Search for the cell housing the specified text and yield its [x, y] center coordinate. 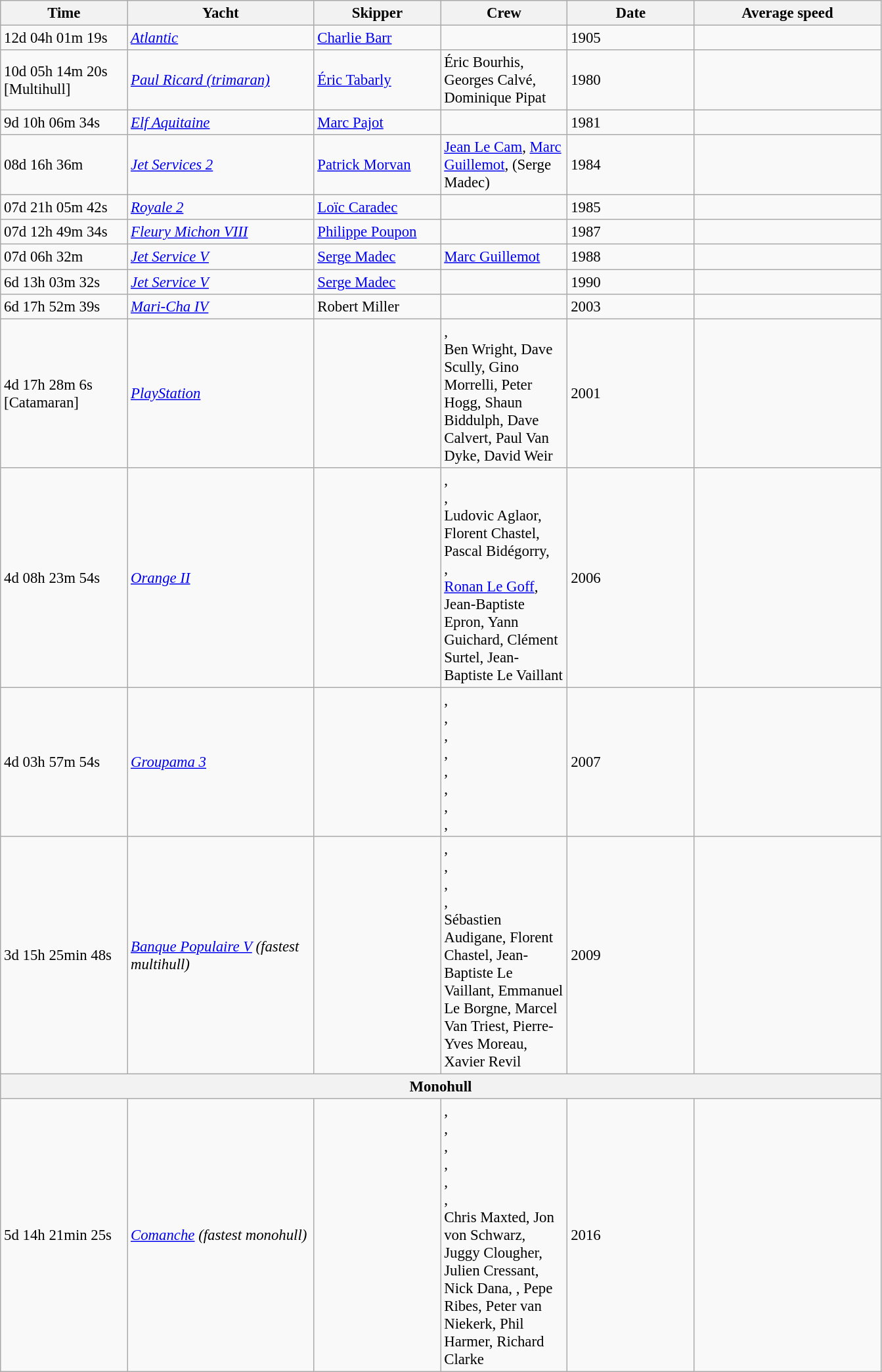
PlayStation [221, 393]
2009 [630, 955]
08d 16h 36m [64, 165]
,,,,Sébastien Audigane, Florent Chastel, Jean-Baptiste Le Vaillant, Emmanuel Le Borgne, Marcel Van Triest, Pierre-Yves Moreau, Xavier Revil [504, 955]
4d 17h 28m 6s [Catamaran] [64, 393]
3d 15h 25min 48s [64, 955]
1905 [630, 38]
Paul Ricard (trimaran) [221, 80]
Éric Tabarly [377, 80]
Monohull [441, 1086]
Orange II [221, 577]
1980 [630, 80]
07d 12h 49m 34s [64, 232]
Comanche (fastest monohull) [221, 1235]
Elf Aquitaine [221, 123]
Average speed [787, 13]
07d 21h 05m 42s [64, 208]
1987 [630, 232]
Crew [504, 13]
Mari-Cha IV [221, 306]
Marc Pajot [377, 123]
4d 03h 57m 54s [64, 762]
Loïc Caradec [377, 208]
Robert Miller [377, 306]
2016 [630, 1235]
Royale 2 [221, 208]
5d 14h 21min 25s [64, 1235]
Fleury Michon VIII [221, 232]
6d 17h 52m 39s [64, 306]
Skipper [377, 13]
Patrick Morvan [377, 165]
,,Ludovic Aglaor, Florent Chastel, Pascal Bidégorry,,Ronan Le Goff, Jean-Baptiste Epron, Yann Guichard, Clément Surtel, Jean-Baptiste Le Vaillant [504, 577]
2003 [630, 306]
,Ben Wright, Dave Scully, Gino Morrelli, Peter Hogg, Shaun Biddulph, Dave Calvert, Paul Van Dyke, David Weir [504, 393]
2006 [630, 577]
12d 04h 01m 19s [64, 38]
Time [64, 13]
Éric Bourhis, Georges Calvé, Dominique Pipat [504, 80]
Yacht [221, 13]
1985 [630, 208]
,,,, , , Chris Maxted, Jon von Schwarz, Juggy Clougher, Julien Cressant, Nick Dana, , Pepe Ribes, Peter van Niekerk, Phil Harmer, Richard Clarke [504, 1235]
4d 08h 23m 54s [64, 577]
1988 [630, 257]
Jet Services 2 [221, 165]
Groupama 3 [221, 762]
Jean Le Cam, Marc Guillemot, (Serge Madec) [504, 165]
Charlie Barr [377, 38]
6d 13h 03m 32s [64, 282]
Atlantic [221, 38]
Philippe Poupon [377, 232]
1981 [630, 123]
2007 [630, 762]
1984 [630, 165]
10d 05h 14m 20s [Multihull] [64, 80]
1990 [630, 282]
2001 [630, 393]
Date [630, 13]
9d 10h 06m 34s [64, 123]
Marc Guillemot [504, 257]
Banque Populaire V (fastest multihull) [221, 955]
,,,,,,,, [504, 762]
07d 06h 32m [64, 257]
